Return the [x, y] coordinate for the center point of the cell that contains the specified text.  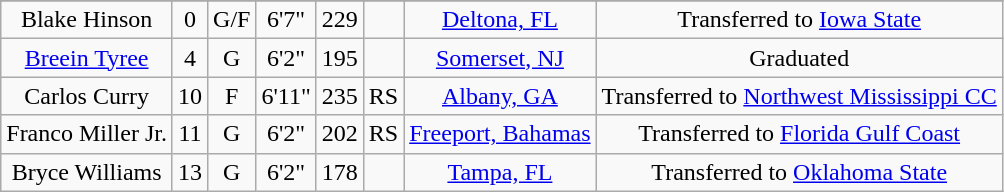
195 [340, 58]
Transferred to Oklahoma State [799, 172]
Albany, GA [500, 96]
Transferred to Northwest Mississippi CC [799, 96]
4 [190, 58]
Franco Miller Jr. [87, 134]
13 [190, 172]
Somerset, NJ [500, 58]
11 [190, 134]
6'11" [286, 96]
Tampa, FL [500, 172]
Carlos Curry [87, 96]
Deltona, FL [500, 20]
G/F [232, 20]
Blake Hinson [87, 20]
Graduated [799, 58]
229 [340, 20]
Freeport, Bahamas [500, 134]
Transferred to Iowa State [799, 20]
10 [190, 96]
0 [190, 20]
F [232, 96]
6'7" [286, 20]
178 [340, 172]
202 [340, 134]
235 [340, 96]
Bryce Williams [87, 172]
Breein Tyree [87, 58]
Transferred to Florida Gulf Coast [799, 134]
